Extract the (x, y) coordinate from the center of the cell holding the provided text.  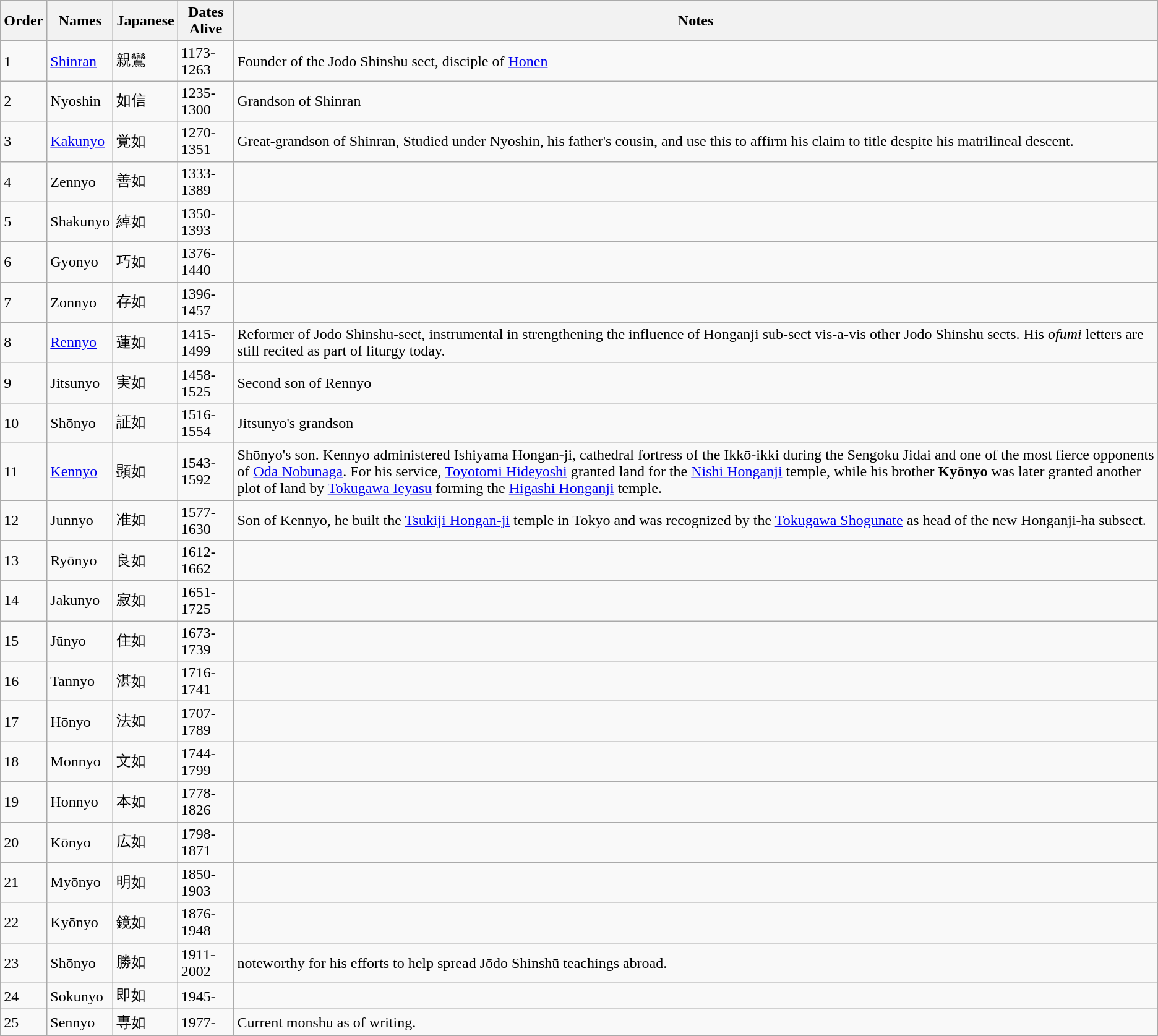
noteworthy for his efforts to help spread Jōdo Shinshū teachings abroad. (695, 962)
1977- (205, 1023)
Shinran (80, 61)
住如 (145, 641)
21 (24, 882)
1396-1457 (205, 302)
Hōnyo (80, 721)
顕如 (145, 471)
Jitsunyo (80, 382)
1577-1630 (205, 520)
存如 (145, 302)
Zennyo (80, 182)
文如 (145, 762)
9 (24, 382)
寂如 (145, 601)
Kennyo (80, 471)
1270-1351 (205, 141)
本如 (145, 802)
Ryōnyo (80, 560)
14 (24, 601)
覚如 (145, 141)
1458-1525 (205, 382)
蓮如 (145, 343)
良如 (145, 560)
准如 (145, 520)
綽如 (145, 221)
1798-1871 (205, 842)
1716-1741 (205, 682)
1543-1592 (205, 471)
2 (24, 101)
Zonnyo (80, 302)
Rennyo (80, 343)
Order (24, 21)
Sennyo (80, 1023)
Tannyo (80, 682)
5 (24, 221)
Founder of the Jodo Shinshu sect, disciple of Honen (695, 61)
Nyoshin (80, 101)
20 (24, 842)
1415-1499 (205, 343)
22 (24, 923)
Kyōnyo (80, 923)
巧如 (145, 262)
善如 (145, 182)
1651-1725 (205, 601)
1778-1826 (205, 802)
Junnyo (80, 520)
湛如 (145, 682)
1850-1903 (205, 882)
11 (24, 471)
1235-1300 (205, 101)
1707-1789 (205, 721)
Jūnyo (80, 641)
実如 (145, 382)
Jakunyo (80, 601)
25 (24, 1023)
即如 (145, 996)
7 (24, 302)
15 (24, 641)
Sokunyo (80, 996)
専如 (145, 1023)
1 (24, 61)
Myōnyo (80, 882)
19 (24, 802)
1173-1263 (205, 61)
6 (24, 262)
証如 (145, 423)
1876-1948 (205, 923)
Great-grandson of Shinran, Studied under Nyoshin, his father's cousin, and use this to affirm his claim to title despite his matrilineal descent. (695, 141)
Honnyo (80, 802)
16 (24, 682)
Kakunyo (80, 141)
3 (24, 141)
Grandson of Shinran (695, 101)
1945- (205, 996)
1376-1440 (205, 262)
Shakunyo (80, 221)
Names (80, 21)
Second son of Rennyo (695, 382)
1350-1393 (205, 221)
4 (24, 182)
Son of Kennyo, he built the Tsukiji Hongan-ji temple in Tokyo and was recognized by the Tokugawa Shogunate as head of the new Honganji-ha subsect. (695, 520)
Kōnyo (80, 842)
8 (24, 343)
1516-1554 (205, 423)
Monnyo (80, 762)
13 (24, 560)
Japanese (145, 21)
親鸞 (145, 61)
勝如 (145, 962)
1744-1799 (205, 762)
鏡如 (145, 923)
Current monshu as of writing. (695, 1023)
広如 (145, 842)
24 (24, 996)
明如 (145, 882)
法如 (145, 721)
10 (24, 423)
Jitsunyo's grandson (695, 423)
18 (24, 762)
1333-1389 (205, 182)
1673-1739 (205, 641)
Dates Alive (205, 21)
1911-2002 (205, 962)
12 (24, 520)
Notes (695, 21)
Gyonyo (80, 262)
1612-1662 (205, 560)
17 (24, 721)
如信 (145, 101)
23 (24, 962)
